From the cell containing the given text, extract its center point as (X, Y) coordinate. 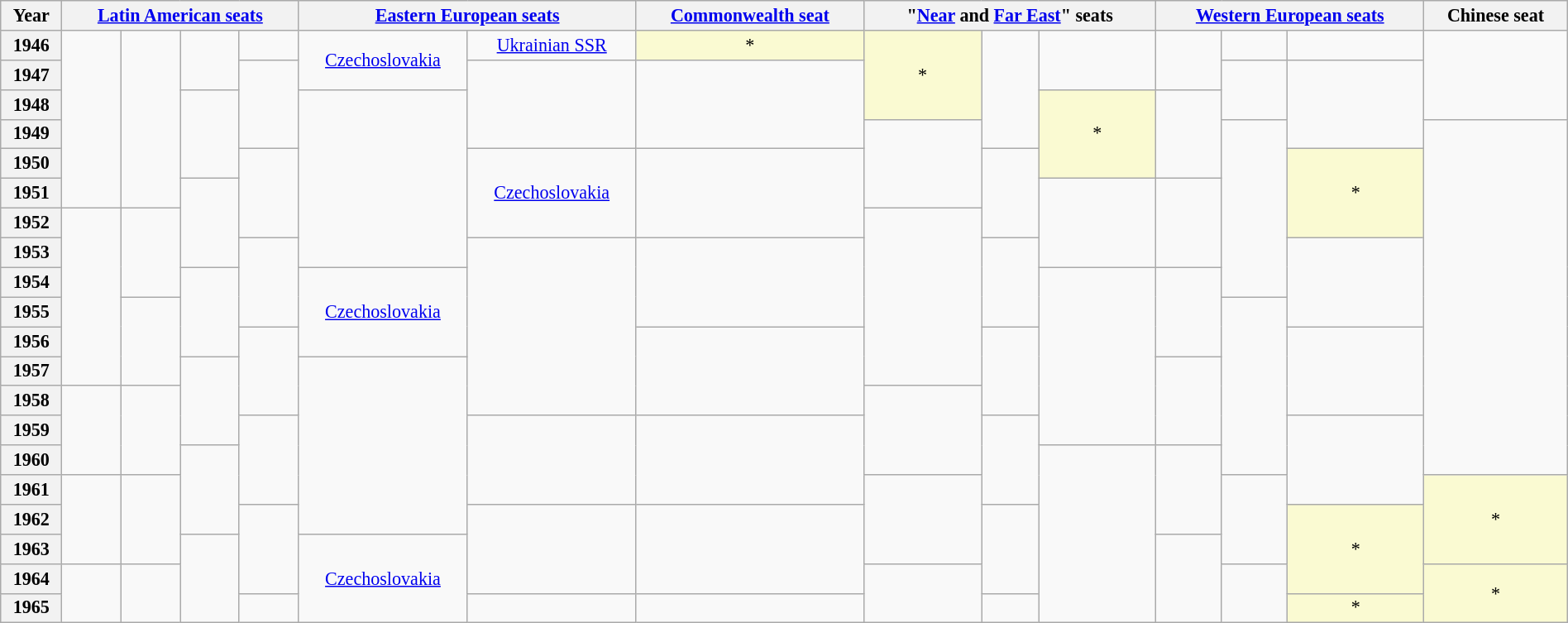
1965 (31, 608)
1958 (31, 400)
Common­wealth seat (749, 15)
1950 (31, 164)
Chinese seat (1496, 15)
Western European seats (1290, 15)
1955 (31, 312)
"Near and Far East" seats (1009, 15)
1954 (31, 282)
1961 (31, 489)
1957 (31, 371)
1959 (31, 430)
1952 (31, 223)
1951 (31, 193)
Ukrainian SSR (552, 45)
1962 (31, 519)
1948 (31, 104)
Year (31, 15)
1946 (31, 45)
1953 (31, 252)
1947 (31, 74)
1964 (31, 578)
1960 (31, 460)
Latin American seats (180, 15)
Eastern European seats (467, 15)
1963 (31, 549)
1949 (31, 134)
1956 (31, 341)
